Locate the cell with the specified text and output its (X, Y) center coordinate. 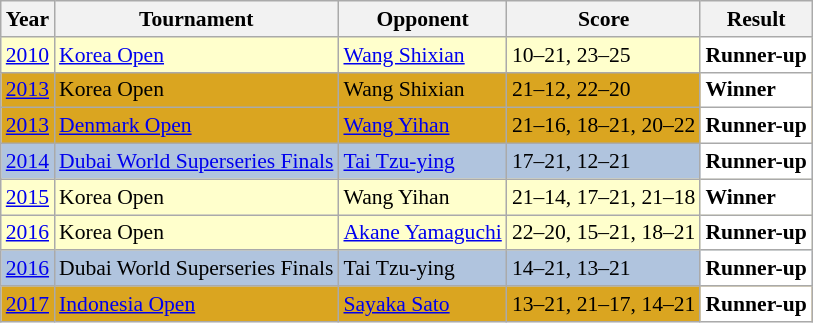
Indonesia Open (196, 304)
14–21, 13–21 (604, 269)
21–16, 18–21, 20–22 (604, 126)
Opponent (422, 19)
Akane Yamaguchi (422, 233)
2010 (28, 55)
21–12, 22–20 (604, 90)
13–21, 21–17, 14–21 (604, 304)
17–21, 12–21 (604, 162)
Tournament (196, 19)
2014 (28, 162)
21–14, 17–21, 21–18 (604, 197)
Score (604, 19)
Sayaka Sato (422, 304)
Denmark Open (196, 126)
2017 (28, 304)
10–21, 23–25 (604, 55)
2015 (28, 197)
Year (28, 19)
22–20, 15–21, 18–21 (604, 233)
Result (756, 19)
